For the text-containing cell, return its midpoint in [x, y] coordinate format. 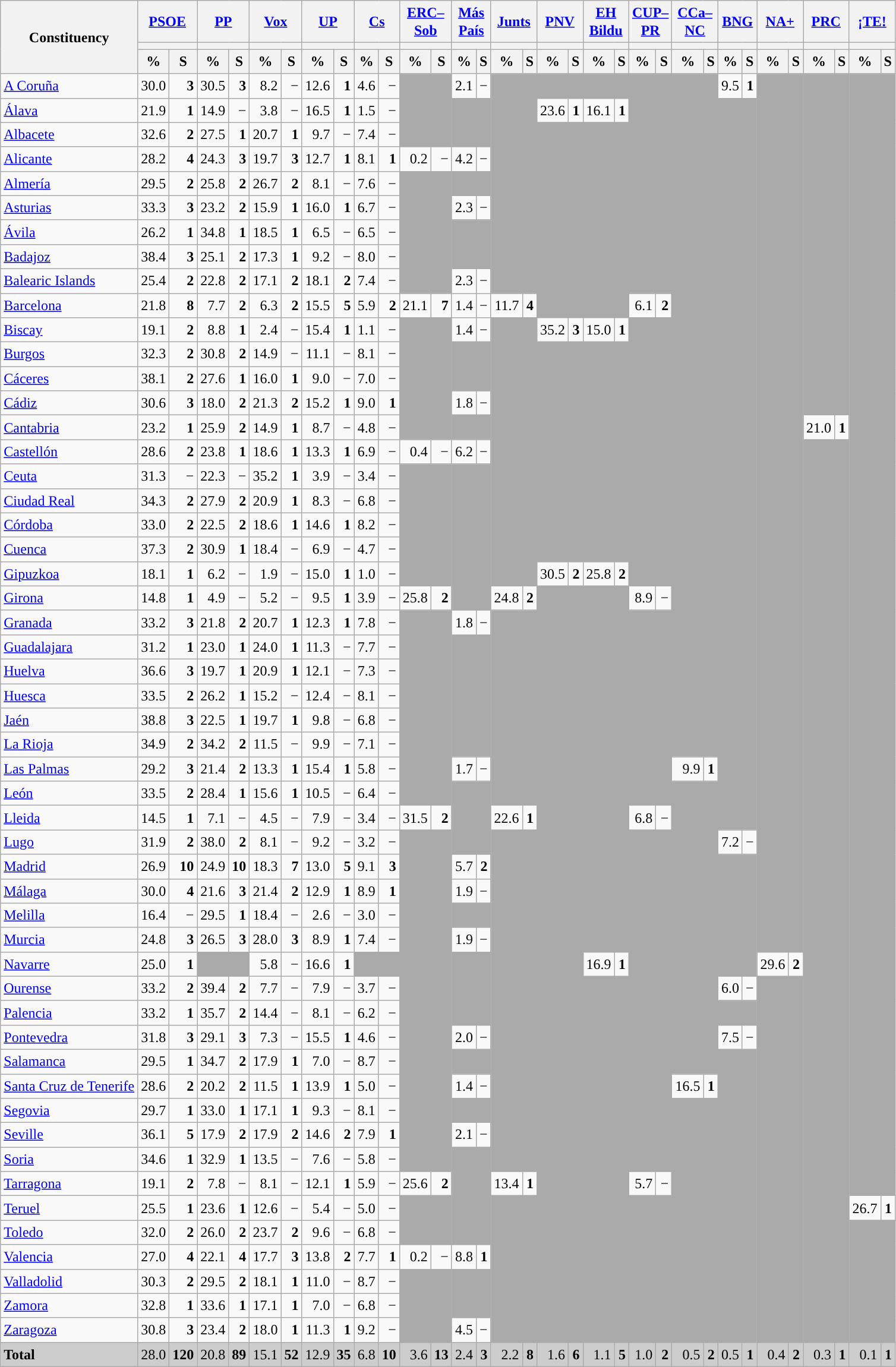
Segovia [69, 1111]
2.6 [317, 915]
4.8 [366, 428]
Valencia [69, 1257]
CUP–PR [650, 21]
1.7 [463, 769]
Jaén [69, 720]
28.2 [153, 159]
Cuenca [69, 549]
32.9 [213, 1160]
Asturias [69, 208]
6.7 [366, 208]
13.0 [317, 866]
13 [441, 1355]
14.8 [153, 598]
6.3 [265, 305]
3.6 [415, 1355]
12.3 [317, 623]
Cs [377, 21]
21.9 [153, 111]
UP [328, 21]
38.4 [153, 257]
36.6 [153, 671]
89 [239, 1355]
Cantabria [69, 428]
Pontevedra [69, 1037]
24.3 [213, 159]
1.6 [553, 1355]
11.0 [317, 1281]
30.9 [213, 549]
27.9 [213, 500]
Zaragoza [69, 1330]
12.4 [317, 695]
29.7 [153, 1111]
5.2 [265, 598]
Ciudad Real [69, 500]
Ourense [69, 989]
15.6 [265, 794]
Albacete [69, 134]
Cádiz [69, 403]
9.7 [317, 134]
Cáceres [69, 379]
24.0 [265, 646]
Málaga [69, 891]
EH Bildu [606, 21]
17.7 [265, 1257]
16.9 [599, 964]
24.9 [213, 866]
26.0 [213, 1232]
Constituency [69, 37]
23.4 [213, 1330]
32.6 [153, 134]
39.4 [213, 989]
29.6 [772, 964]
8.0 [366, 257]
31.5 [415, 817]
3.2 [366, 842]
31.3 [153, 476]
Teruel [69, 1208]
13.4 [506, 1183]
22.6 [506, 817]
Melilla [69, 915]
Biscay [69, 330]
23.0 [213, 646]
20.2 [213, 1086]
11.7 [506, 305]
¡TE! [872, 21]
Soria [69, 1160]
Girona [69, 598]
27.5 [213, 134]
Guadalajara [69, 646]
14.4 [265, 1012]
Zamora [69, 1306]
Badajoz [69, 257]
A Coruña [69, 86]
6.0 [730, 989]
Huesca [69, 695]
25.5 [153, 1208]
21.6 [213, 891]
34.6 [153, 1160]
Tarragona [69, 1183]
Navarre [69, 964]
3.8 [265, 111]
Valladolid [69, 1281]
León [69, 794]
13.9 [317, 1086]
2.0 [463, 1037]
6.4 [366, 794]
Almería [69, 183]
La Rioja [69, 745]
Barcelona [69, 305]
16.6 [317, 964]
38.0 [213, 842]
PP [223, 21]
27.0 [153, 1257]
PNV [560, 21]
34.2 [213, 745]
Palencia [69, 1012]
31.8 [153, 1037]
32.8 [153, 1306]
25.6 [415, 1183]
22.8 [213, 280]
Álava [69, 111]
11.1 [317, 354]
34.9 [153, 745]
52 [291, 1355]
21.0 [819, 428]
Lleida [69, 817]
29.2 [153, 769]
7.2 [730, 842]
Vox [276, 21]
Alicante [69, 159]
PSOE [168, 21]
7.5 [730, 1037]
Granada [69, 623]
9.6 [317, 1232]
17.3 [265, 257]
0.3 [819, 1355]
4.9 [213, 598]
3.7 [366, 989]
35.7 [213, 1012]
26.5 [213, 940]
4.2 [463, 159]
20.8 [213, 1355]
Más País [471, 21]
37.3 [153, 549]
36.1 [153, 1135]
Castellón [69, 452]
34.3 [153, 500]
CCa–NC [695, 21]
30.3 [153, 1281]
23.7 [265, 1232]
NA+ [780, 21]
29.1 [213, 1037]
Burgos [69, 354]
Lugo [69, 842]
34.8 [213, 232]
Toledo [69, 1232]
32.3 [153, 354]
9.3 [317, 1111]
Total [69, 1355]
6 [576, 1355]
28.4 [213, 794]
Junts [513, 21]
13.8 [317, 1257]
Huelva [69, 671]
32.0 [153, 1232]
Córdoba [69, 525]
31.9 [153, 842]
21.1 [415, 305]
33.6 [213, 1306]
1.5 [366, 111]
Murcia [69, 940]
Ceuta [69, 476]
15.9 [265, 208]
Madrid [69, 866]
10.5 [317, 794]
3.0 [366, 915]
Seville [69, 1135]
Gipuzkoa [69, 574]
12.7 [317, 159]
33.3 [153, 208]
Santa Cruz de Tenerife [69, 1086]
4.7 [366, 549]
31.2 [153, 646]
Salamanca [69, 1061]
13.5 [265, 1160]
18.5 [265, 232]
30.6 [153, 403]
26.9 [153, 866]
25.4 [153, 280]
27.6 [213, 379]
0.1 [865, 1355]
BNG [737, 21]
16.1 [599, 111]
22.3 [213, 476]
25.1 [213, 257]
23.8 [213, 452]
2.2 [506, 1355]
21.3 [265, 403]
6.1 [642, 305]
5.4 [317, 1208]
14.5 [153, 817]
ERC–Sob [425, 21]
18.3 [265, 866]
25.9 [213, 428]
22.1 [213, 1257]
8.3 [317, 500]
9.1 [366, 866]
38.1 [153, 379]
Balearic Islands [69, 280]
PRC [826, 21]
Ávila [69, 232]
120 [183, 1355]
Las Palmas [69, 769]
15.1 [265, 1355]
35 [343, 1355]
16.4 [153, 915]
25.0 [153, 964]
9.8 [317, 720]
34.7 [213, 1061]
38.8 [153, 720]
